Pinpoint the cell where the given text exists, returning its (x, y) midpoint coordinate. 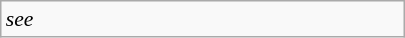
see (203, 19)
